Output the (X, Y) coordinate of the center of the cell containing the given text.  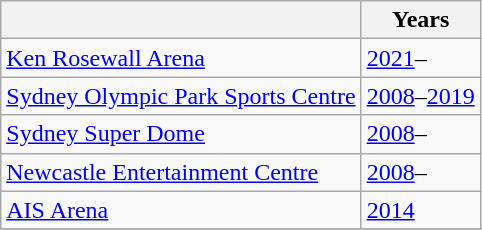
2008–2019 (420, 96)
Sydney Super Dome (181, 134)
Newcastle Entertainment Centre (181, 172)
2014 (420, 210)
AIS Arena (181, 210)
2021– (420, 58)
Years (420, 20)
Ken Rosewall Arena (181, 58)
Sydney Olympic Park Sports Centre (181, 96)
